Find where the given text appears and provide that cell's center as [X, Y] coordinate. 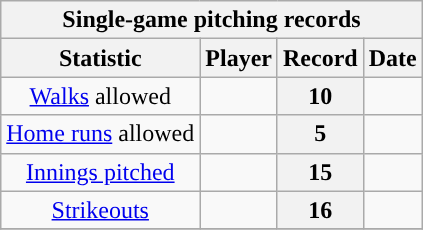
Player [239, 58]
10 [320, 96]
Strikeouts [100, 210]
Walks allowed [100, 96]
Single-game pitching records [212, 20]
Date [392, 58]
5 [320, 134]
Home runs allowed [100, 134]
15 [320, 172]
Statistic [100, 58]
Record [320, 58]
Innings pitched [100, 172]
16 [320, 210]
